For the text-containing cell, return its midpoint in [X, Y] coordinate format. 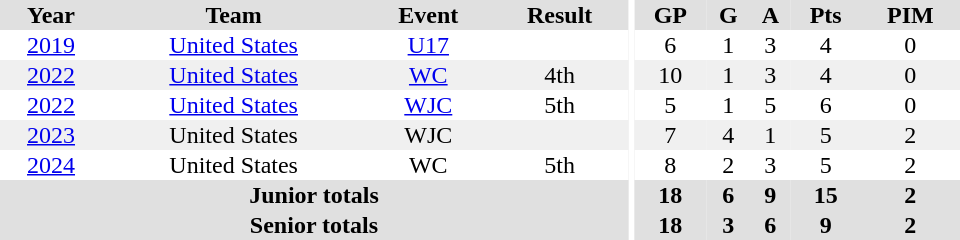
Result [560, 15]
4th [560, 75]
8 [670, 165]
GP [670, 15]
PIM [910, 15]
A [770, 15]
Pts [826, 15]
7 [670, 135]
10 [670, 75]
15 [826, 195]
U17 [428, 45]
Year [51, 15]
2023 [51, 135]
Junior totals [314, 195]
Event [428, 15]
Senior totals [314, 225]
Team [234, 15]
2019 [51, 45]
G [728, 15]
2024 [51, 165]
